Search for the cell housing the specified text and yield its (x, y) center coordinate. 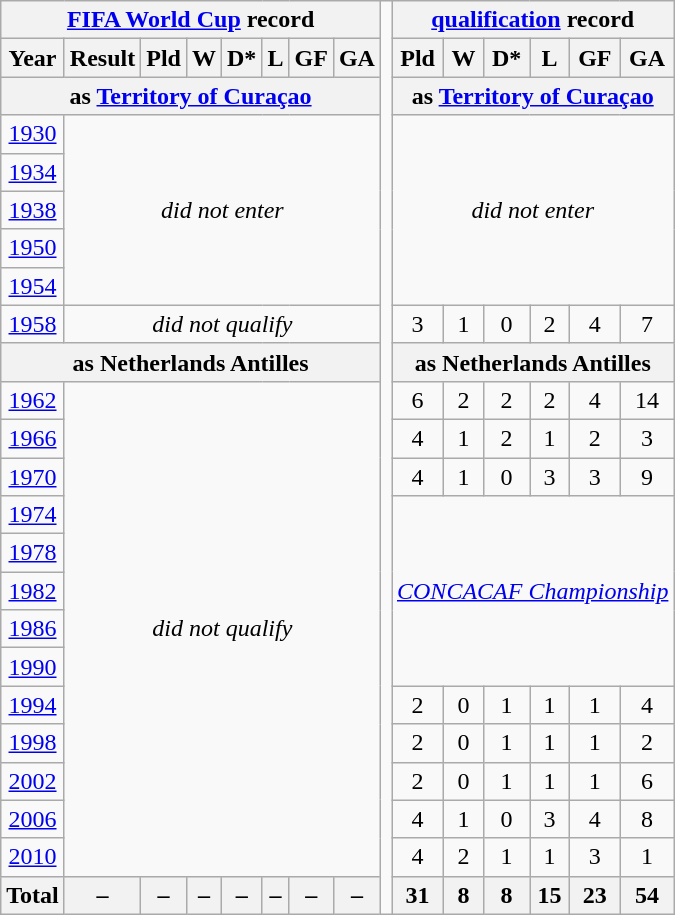
1970 (33, 477)
Year (33, 58)
CONCACAF Championship (533, 591)
Result (102, 58)
2002 (33, 781)
1962 (33, 400)
1994 (33, 705)
1958 (33, 324)
1974 (33, 515)
1990 (33, 667)
15 (550, 895)
qualification record (533, 20)
31 (418, 895)
23 (596, 895)
1934 (33, 172)
FIFA World Cup record (191, 20)
1986 (33, 629)
14 (647, 400)
9 (647, 477)
1930 (33, 134)
1938 (33, 210)
1978 (33, 553)
1966 (33, 438)
2010 (33, 857)
Total (33, 895)
1950 (33, 248)
54 (647, 895)
1954 (33, 286)
1998 (33, 743)
1982 (33, 591)
2006 (33, 819)
7 (647, 324)
